Find where the given text appears and provide that cell's center as (x, y) coordinate. 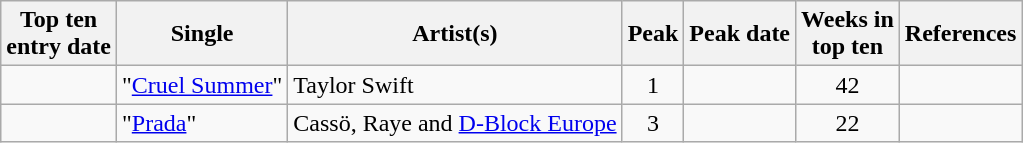
Peak date (740, 34)
Artist(s) (455, 34)
3 (653, 123)
42 (848, 85)
Cassö, Raye and D-Block Europe (455, 123)
Taylor Swift (455, 85)
1 (653, 85)
"Prada" (202, 123)
Top tenentry date (59, 34)
Peak (653, 34)
"Cruel Summer" (202, 85)
Single (202, 34)
22 (848, 123)
References (960, 34)
Weeks intop ten (848, 34)
